Return [x, y] of the center of cell containing provided text 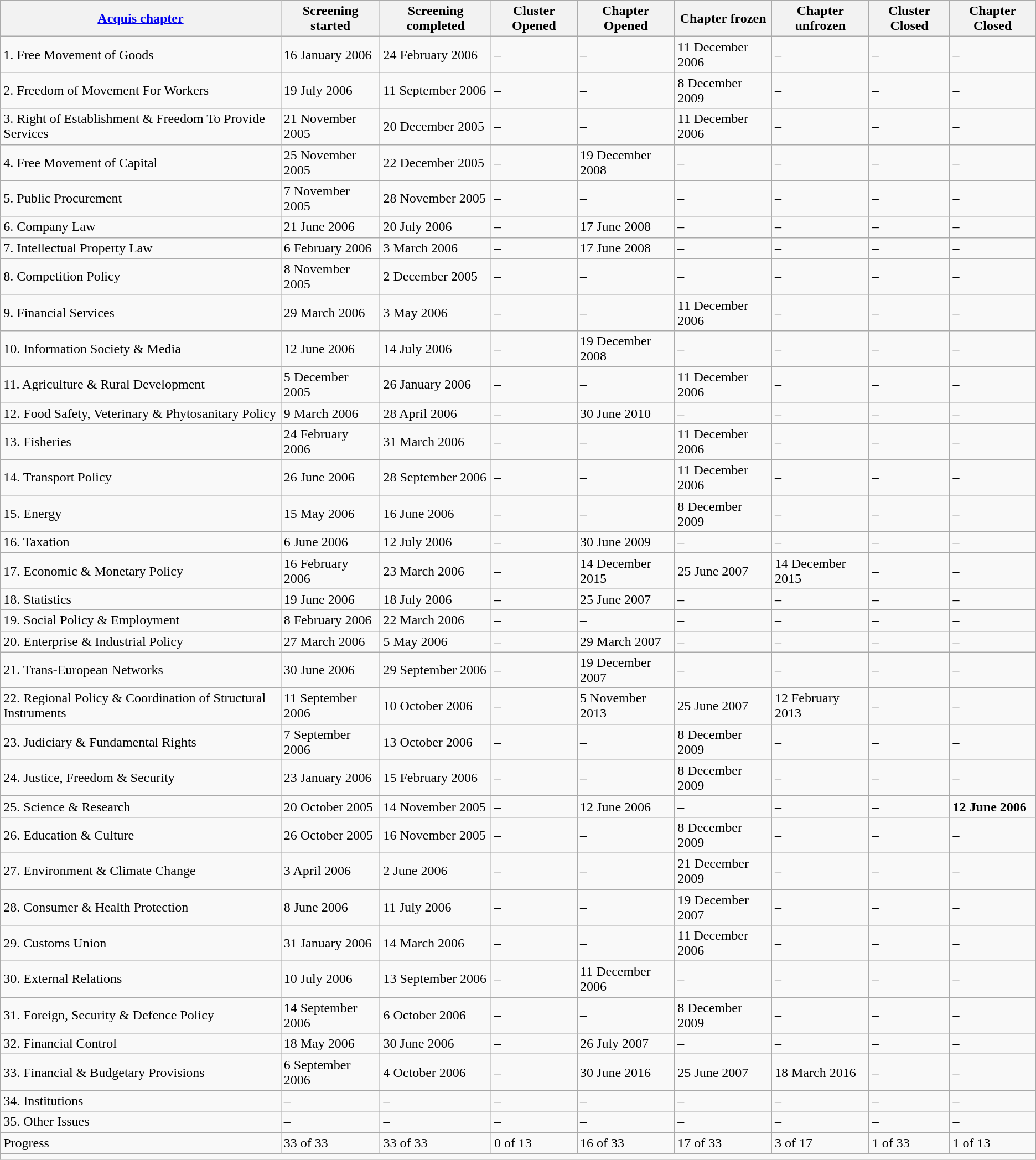
29. Customs Union [141, 943]
20 October 2005 [330, 806]
18 May 2006 [330, 1044]
22. Regional Policy & Coordination of Structural Instruments [141, 706]
12 July 2006 [436, 542]
6 October 2006 [436, 1015]
25 November 2005 [330, 163]
33. Financial & Budgetary Provisions [141, 1073]
20 July 2006 [436, 227]
7 November 2005 [330, 198]
17 of 33 [723, 1143]
1 of 13 [993, 1143]
34. Institutions [141, 1101]
0 of 13 [533, 1143]
3. Right of Establishment & Freedom To Provide Services [141, 126]
19. Social Policy & Employment [141, 620]
Screening started [330, 19]
9. Financial Services [141, 312]
Chapter frozen [723, 19]
7. Intellectual Property Law [141, 248]
4. Free Movement of Capital [141, 163]
16 of 33 [626, 1143]
8. Competition Policy [141, 277]
35. Other Issues [141, 1122]
Progress [141, 1143]
1. Free Movement of Goods [141, 54]
Cluster Closed [909, 19]
16 November 2005 [436, 835]
13 September 2006 [436, 980]
19 June 2006 [330, 599]
28 September 2006 [436, 478]
15. Energy [141, 514]
3 April 2006 [330, 871]
21 December 2009 [723, 871]
22 March 2006 [436, 620]
30 June 2010 [626, 413]
18 March 2016 [820, 1073]
14 November 2005 [436, 806]
1 of 33 [909, 1143]
Screening completed [436, 19]
2 June 2006 [436, 871]
13. Fisheries [141, 442]
2 December 2005 [436, 277]
5 November 2013 [626, 706]
23 January 2006 [330, 778]
16 February 2006 [330, 571]
Chapter unfrozen [820, 19]
Acquis chapter [141, 19]
8 February 2006 [330, 620]
16 January 2006 [330, 54]
14 July 2006 [436, 349]
30. External Relations [141, 980]
27. Environment & Climate Change [141, 871]
6 June 2006 [330, 542]
6. Company Law [141, 227]
5 December 2005 [330, 384]
20. Enterprise & Industrial Policy [141, 641]
Cluster Opened [533, 19]
18 July 2006 [436, 599]
21. Trans-European Networks [141, 670]
13 October 2006 [436, 742]
14 March 2006 [436, 943]
23 March 2006 [436, 571]
8 June 2006 [330, 907]
10 October 2006 [436, 706]
22 December 2005 [436, 163]
24. Justice, Freedom & Security [141, 778]
16. Taxation [141, 542]
3 of 17 [820, 1143]
20 December 2005 [436, 126]
7 September 2006 [330, 742]
28 April 2006 [436, 413]
32. Financial Control [141, 1044]
19 July 2006 [330, 91]
26 January 2006 [436, 384]
8 November 2005 [330, 277]
26 October 2005 [330, 835]
Chapter Closed [993, 19]
31 March 2006 [436, 442]
31. Foreign, Security & Defence Policy [141, 1015]
5 May 2006 [436, 641]
11. Agriculture & Rural Development [141, 384]
25. Science & Research [141, 806]
5. Public Procurement [141, 198]
30 June 2016 [626, 1073]
15 May 2006 [330, 514]
12. Food Safety, Veterinary & Phytosanitary Policy [141, 413]
28. Consumer & Health Protection [141, 907]
16 June 2006 [436, 514]
15 February 2006 [436, 778]
Chapter Opened [626, 19]
26 July 2007 [626, 1044]
29 September 2006 [436, 670]
26. Education & Culture [141, 835]
21 June 2006 [330, 227]
12 February 2013 [820, 706]
29 March 2007 [626, 641]
10. Information Society & Media [141, 349]
23. Judiciary & Fundamental Rights [141, 742]
4 October 2006 [436, 1073]
21 November 2005 [330, 126]
6 February 2006 [330, 248]
14. Transport Policy [141, 478]
28 November 2005 [436, 198]
31 January 2006 [330, 943]
27 March 2006 [330, 641]
10 July 2006 [330, 980]
3 May 2006 [436, 312]
26 June 2006 [330, 478]
9 March 2006 [330, 413]
14 September 2006 [330, 1015]
11 July 2006 [436, 907]
30 June 2009 [626, 542]
2. Freedom of Movement For Workers [141, 91]
29 March 2006 [330, 312]
18. Statistics [141, 599]
6 September 2006 [330, 1073]
17. Economic & Monetary Policy [141, 571]
3 March 2006 [436, 248]
